Identify which cell holds the provided text, then report its (X, Y) central coordinate. 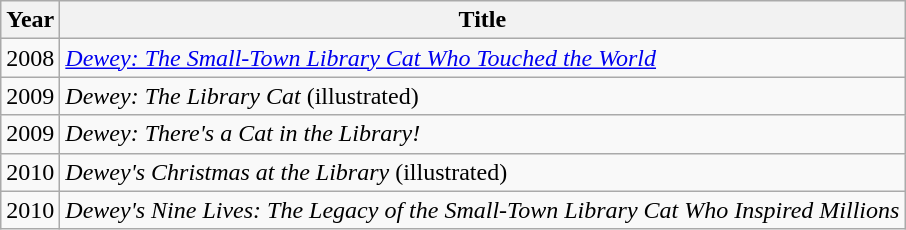
Dewey: The Library Cat (illustrated) (482, 96)
Year (30, 20)
2008 (30, 58)
Dewey's Christmas at the Library (illustrated) (482, 172)
Dewey's Nine Lives: The Legacy of the Small-Town Library Cat Who Inspired Millions (482, 210)
Dewey: The Small-Town Library Cat Who Touched the World (482, 58)
Dewey: There's a Cat in the Library! (482, 134)
Title (482, 20)
